Search for the cell housing the specified text and yield its [X, Y] center coordinate. 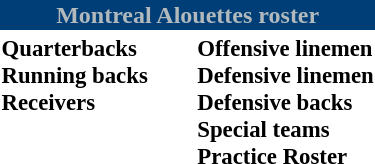
Montreal Alouettes roster [188, 15]
